Capture the cell that displays the provided text and extract its (X, Y) central coordinate. 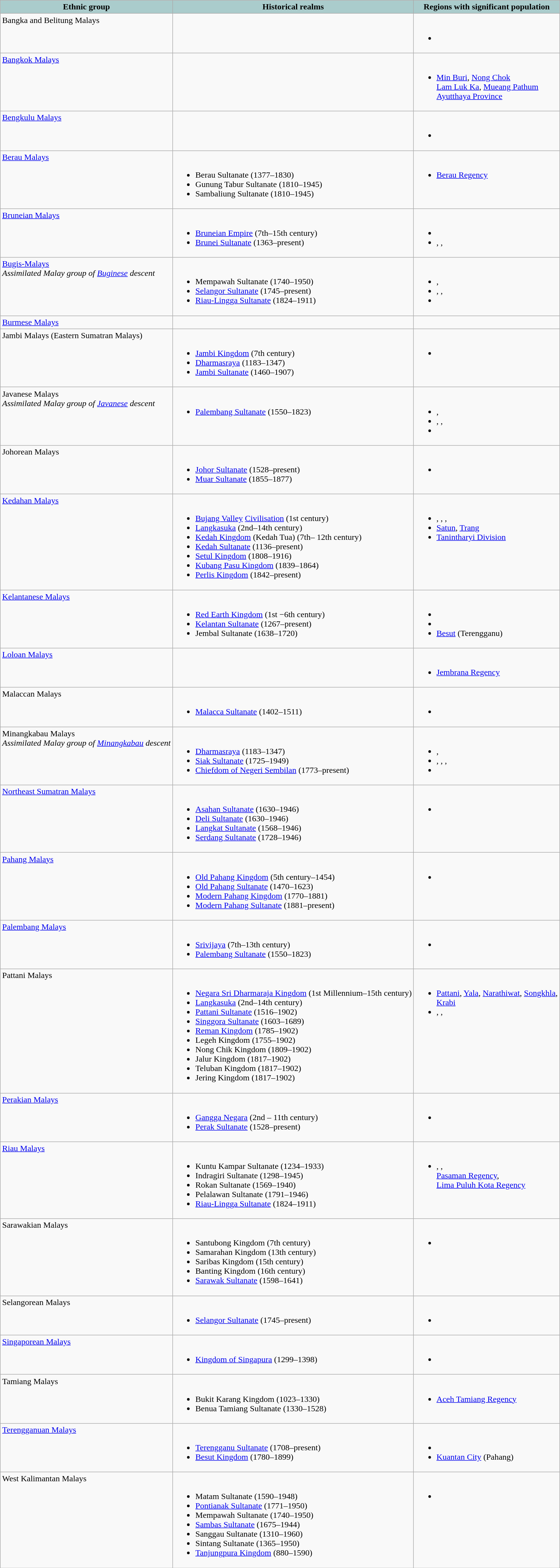
Bangka and Belitung Malays (86, 33)
Javanese MalaysAssimilated Malay group of Javanese descent (86, 416)
Singaporean Malays (86, 1355)
Berau Malays (86, 180)
Jembrana Regency (487, 668)
, , Pasaman Regency, Lima Puluh Kota Regency (487, 1180)
Terengganuan Malays (86, 1447)
Perakian Malays (86, 1117)
Srivijaya (7th–13th century)Palembang Sultanate (1550–1823) (293, 945)
Min Buri, Nong Chok Lam Luk Ka, Mueang Pathum Ayutthaya Province (487, 82)
Pattani Malays (86, 1031)
Bengkulu Malays (86, 131)
Loloan Malays (86, 668)
Selangorean Malays (86, 1315)
Bangkok Malays (86, 82)
Johor Sultanate (1528–present)Muar Sultanate (1855–1877) (293, 469)
Red Earth Kingdom (1st −6th century)Kelantan Sultanate (1267–present)Jembal Sultanate (1638–1720) (293, 619)
Bruneian Empire (7th–15th century)Brunei Sultanate (1363–present) (293, 233)
Kuantan City (Pahang) (487, 1447)
Kelantanese Malays (86, 619)
Old Pahang Kingdom (5th century–1454)Old Pahang Sultanate (1470–1623)Modern Pahang Kingdom (1770–1881)Modern Pahang Sultanate (1881–present) (293, 886)
Besut (Terengganu) (487, 619)
Tamiang Malays (86, 1399)
Palembang Malays (86, 945)
Ethnic group (86, 7)
Mempawah Sultanate (1740–1950)Selangor Sultanate (1745–present)Riau-Lingga Sultanate (1824–1911) (293, 286)
Historical realms (293, 7)
Minangkabau MalaysAssimilated Malay group of Minangkabau descent (86, 756)
, , (487, 233)
Burmese Malays (86, 322)
Pattani, Yala, Narathiwat, Songkhla, Krabi, , (487, 1031)
, , , Satun, Trang Tanintharyi Division (487, 542)
Palembang Sultanate (1550–1823) (293, 416)
Riau Malays (86, 1180)
Jambi Kingdom (7th century)Dharmasraya (1183–1347)Jambi Sultanate (1460–1907) (293, 358)
Aceh Tamiang Regency (487, 1399)
Kedahan Malays (86, 542)
Sarawakian Malays (86, 1257)
Selangor Sultanate (1745–present) (293, 1315)
Bugis-MalaysAssimilated Malay group of Buginese descent (86, 286)
Malaccan Malays (86, 707)
Johorean Malays (86, 469)
Bruneian Malays (86, 233)
Asahan Sultanate (1630–1946)Deli Sultanate (1630–1946)Langkat Sultanate (1568–1946)Serdang Sultanate (1728–1946) (293, 819)
Berau Sultanate (1377–1830)Gunung Tabur Sultanate (1810–1945)Sambaliung Sultanate (1810–1945) (293, 180)
Kingdom of Singapura (1299–1398) (293, 1355)
Berau Regency (487, 180)
Dharmasraya (1183–1347)Siak Sultanate (1725–1949)Chiefdom of Negeri Sembilan (1773–present) (293, 756)
, , , , (487, 756)
Jambi Malays (Eastern Sumatran Malays) (86, 358)
Regions with significant population (487, 7)
Northeast Sumatran Malays (86, 819)
Malacca Sultanate (1402–1511) (293, 707)
Bukit Karang Kingdom (1023–1330)Benua Tamiang Sultanate (1330–1528) (293, 1399)
West Kalimantan Malays (86, 1520)
Gangga Negara (2nd – 11th century)Perak Sultanate (1528–present) (293, 1117)
Pahang Malays (86, 886)
Terengganu Sultanate (1708–present)Besut Kingdom (1780–1899) (293, 1447)
